Return (X, Y) of the center of cell containing provided text 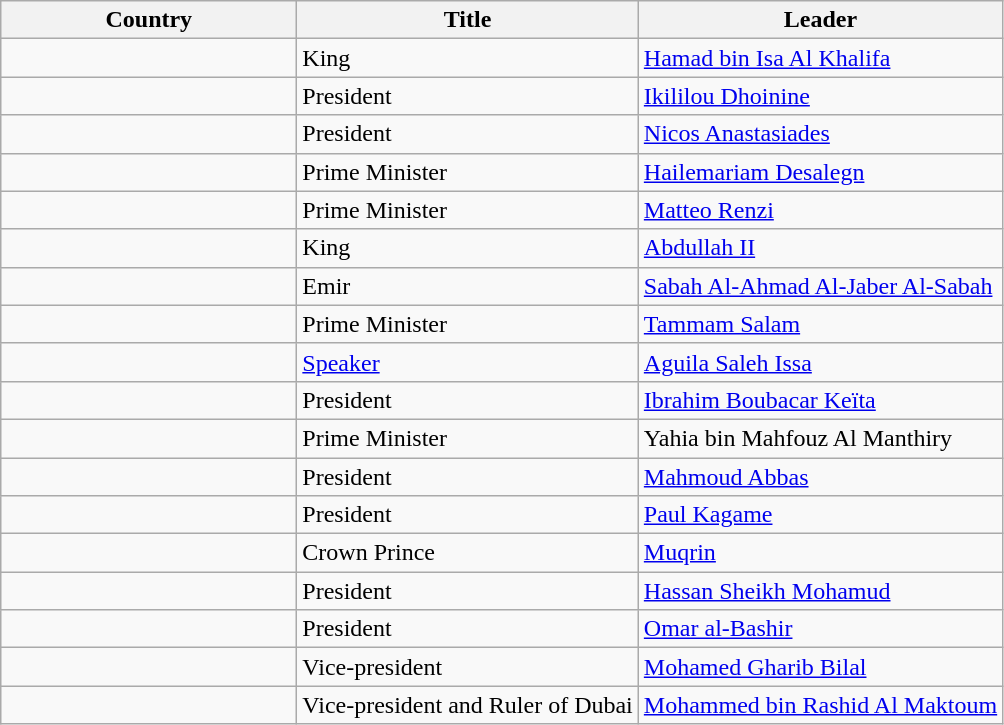
Yahia bin Mahfouz Al Manthiry (820, 438)
Vice-president and Ruler of Dubai (468, 705)
Abdullah II (820, 248)
Country (149, 20)
Matteo Renzi (820, 210)
Sabah Al-Ahmad Al-Jaber Al-Sabah (820, 286)
Ibrahim Boubacar Keïta (820, 400)
Hamad bin Isa Al Khalifa (820, 58)
Vice-president (468, 667)
Crown Prince (468, 553)
Mahmoud Abbas (820, 477)
Aguila Saleh Issa (820, 362)
Emir (468, 286)
Paul Kagame (820, 515)
Mohamed Gharib Bilal (820, 667)
Hassan Sheikh Mohamud (820, 591)
Mohammed bin Rashid Al Maktoum (820, 705)
Hailemariam Desalegn (820, 172)
Nicos Anastasiades (820, 134)
Speaker (468, 362)
Ikililou Dhoinine (820, 96)
Title (468, 20)
Tammam Salam (820, 324)
Omar al-Bashir (820, 629)
Muqrin (820, 553)
Leader (820, 20)
